Find where the given text appears and provide that cell's center as [x, y] coordinate. 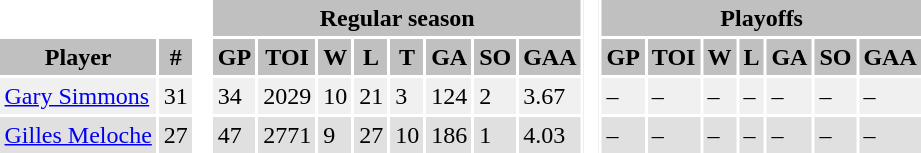
Playoffs [762, 18]
T [408, 57]
31 [176, 96]
1 [496, 135]
124 [450, 96]
9 [336, 135]
Gilles Meloche [78, 135]
3.67 [550, 96]
186 [450, 135]
21 [372, 96]
34 [234, 96]
47 [234, 135]
2771 [288, 135]
2 [496, 96]
Gary Simmons [78, 96]
# [176, 57]
4.03 [550, 135]
2029 [288, 96]
Player [78, 57]
3 [408, 96]
Regular season [397, 18]
